Provide the (X, Y) coordinate of the cell's center where the given text is located.  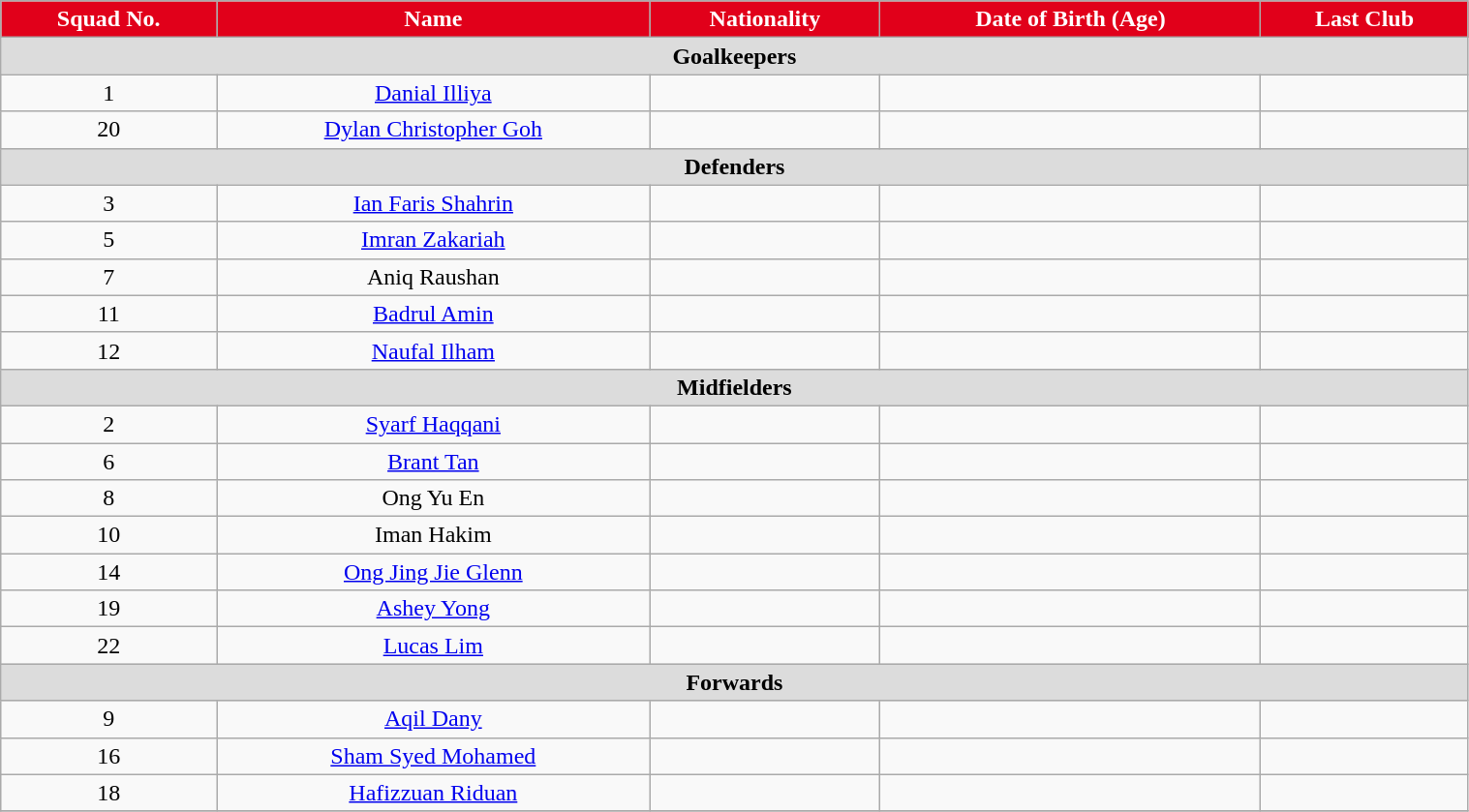
Date of Birth (Age) (1071, 19)
2 (108, 424)
Name (434, 19)
1 (108, 93)
Squad No. (108, 19)
Lucas Lim (434, 646)
Hafizzuan Riduan (434, 793)
5 (108, 240)
Nationality (765, 19)
Imran Zakariah (434, 240)
16 (108, 756)
Aniq Raushan (434, 277)
Danial Illiya (434, 93)
22 (108, 646)
Ong Yu En (434, 498)
3 (108, 203)
19 (108, 609)
Aqil Dany (434, 719)
6 (108, 462)
Badrul Amin (434, 314)
Last Club (1364, 19)
14 (108, 572)
Brant Tan (434, 462)
Goalkeepers (734, 56)
10 (108, 535)
18 (108, 793)
Dylan Christopher Goh (434, 130)
Defenders (734, 166)
8 (108, 498)
12 (108, 350)
11 (108, 314)
Sham Syed Mohamed (434, 756)
20 (108, 130)
Ashey Yong (434, 609)
7 (108, 277)
Iman Hakim (434, 535)
Ian Faris Shahrin (434, 203)
Midfielders (734, 387)
9 (108, 719)
Syarf Haqqani (434, 424)
Ong Jing Jie Glenn (434, 572)
Forwards (734, 682)
Naufal Ilham (434, 350)
